Output the [X, Y] coordinate of the center of the cell containing the given text.  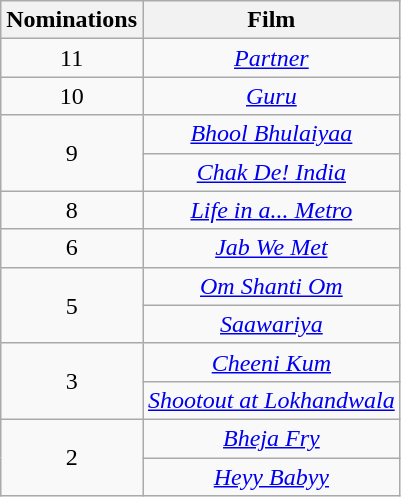
5 [72, 305]
Partner [271, 58]
9 [72, 153]
11 [72, 58]
Film [271, 20]
Bhool Bhulaiyaa [271, 134]
8 [72, 210]
3 [72, 381]
Life in a... Metro [271, 210]
Om Shanti Om [271, 286]
Nominations [72, 20]
Cheeni Kum [271, 362]
Saawariya [271, 324]
Chak De! India [271, 172]
2 [72, 457]
Bheja Fry [271, 438]
Heyy Babyy [271, 477]
Shootout at Lokhandwala [271, 400]
10 [72, 96]
6 [72, 248]
Guru [271, 96]
Jab We Met [271, 248]
